Return [x, y] of the center of cell containing provided text 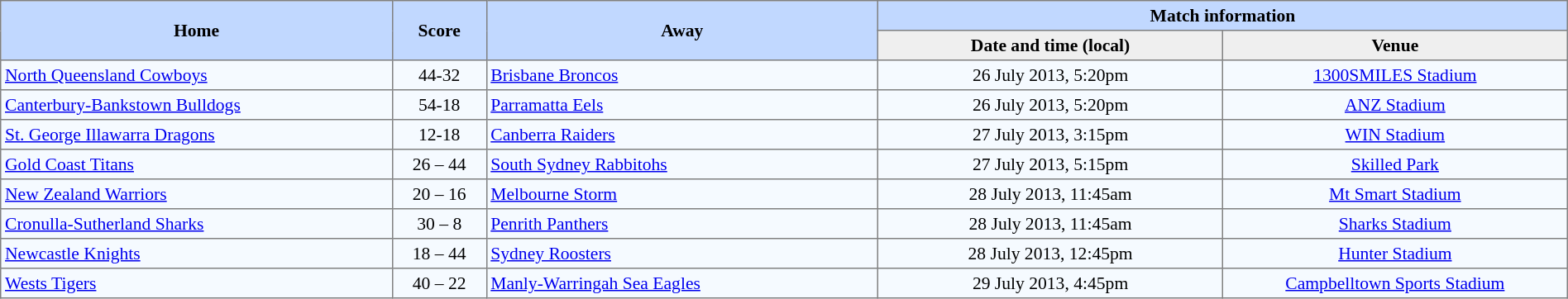
St. George Illawarra Dragons [197, 135]
Penrith Panthers [682, 224]
28 July 2013, 12:45pm [1050, 254]
Melbourne Storm [682, 194]
South Sydney Rabbitohs [682, 164]
26 – 44 [439, 164]
12-18 [439, 135]
Sydney Roosters [682, 254]
Wests Tigers [197, 283]
New Zealand Warriors [197, 194]
1300SMILES Stadium [1394, 75]
27 July 2013, 3:15pm [1050, 135]
Mt Smart Stadium [1394, 194]
Hunter Stadium [1394, 254]
40 – 22 [439, 283]
Away [682, 31]
30 – 8 [439, 224]
Cronulla-Sutherland Sharks [197, 224]
44-32 [439, 75]
Brisbane Broncos [682, 75]
18 – 44 [439, 254]
27 July 2013, 5:15pm [1050, 164]
Newcastle Knights [197, 254]
North Queensland Cowboys [197, 75]
29 July 2013, 4:45pm [1050, 283]
Home [197, 31]
Score [439, 31]
Skilled Park [1394, 164]
Date and time (local) [1050, 45]
Canterbury-Bankstown Bulldogs [197, 105]
Canberra Raiders [682, 135]
ANZ Stadium [1394, 105]
Match information [1223, 16]
Manly-Warringah Sea Eagles [682, 283]
Sharks Stadium [1394, 224]
Venue [1394, 45]
54-18 [439, 105]
Campbelltown Sports Stadium [1394, 283]
20 – 16 [439, 194]
WIN Stadium [1394, 135]
Gold Coast Titans [197, 164]
Parramatta Eels [682, 105]
